For the text-containing cell, return its midpoint in (X, Y) coordinate format. 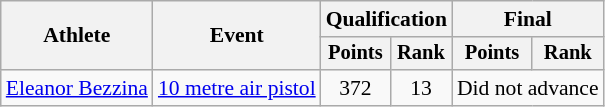
13 (421, 88)
Final (528, 19)
Did not advance (528, 88)
Eleanor Bezzina (77, 88)
10 metre air pistol (237, 88)
372 (356, 88)
Athlete (77, 36)
Event (237, 36)
Qualification (386, 19)
